Locate the cell with the specified text and output its (X, Y) center coordinate. 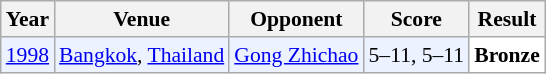
1998 (28, 55)
5–11, 5–11 (416, 55)
Year (28, 19)
Result (507, 19)
Bronze (507, 55)
Gong Zhichao (296, 55)
Venue (142, 19)
Opponent (296, 19)
Score (416, 19)
Bangkok, Thailand (142, 55)
